Capture the cell that displays the provided text and extract its [X, Y] central coordinate. 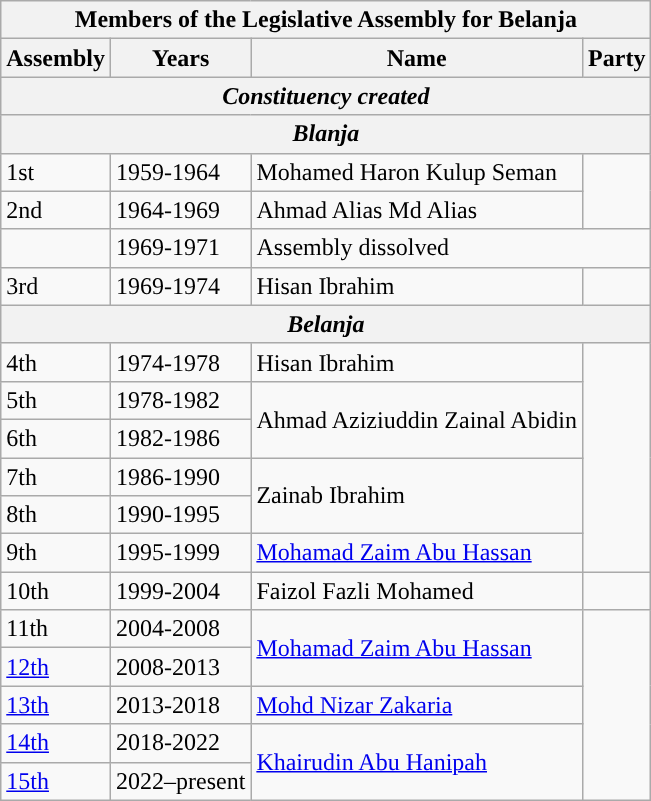
13th [56, 705]
15th [56, 781]
1990-1995 [180, 515]
2008-2013 [180, 667]
Ahmad Aziziuddin Zainal Abidin [417, 419]
8th [56, 515]
Belanja [326, 324]
Blanja [326, 134]
1959-1964 [180, 172]
5th [56, 400]
Years [180, 58]
1964-1969 [180, 210]
12th [56, 667]
1995-1999 [180, 553]
Zainab Ibrahim [417, 496]
Faizol Fazli Mohamed [417, 591]
Mohd Nizar Zakaria [417, 705]
Members of the Legislative Assembly for Belanja [326, 20]
1969-1971 [180, 248]
Assembly dissolved [451, 248]
7th [56, 477]
2022–present [180, 781]
1969-1974 [180, 286]
1982-1986 [180, 438]
14th [56, 743]
2013-2018 [180, 705]
Mohamed Haron Kulup Seman [417, 172]
Party [617, 58]
10th [56, 591]
2004-2008 [180, 629]
2nd [56, 210]
2018-2022 [180, 743]
1974-1978 [180, 362]
4th [56, 362]
Ahmad Alias Md Alias [417, 210]
Assembly [56, 58]
1978-1982 [180, 400]
1999-2004 [180, 591]
Khairudin Abu Hanipah [417, 762]
3rd [56, 286]
6th [56, 438]
9th [56, 553]
1986-1990 [180, 477]
Name [417, 58]
Constituency created [326, 96]
1st [56, 172]
11th [56, 629]
